Scan for the cell matching the given text and deliver its [X, Y] coordinate at center. 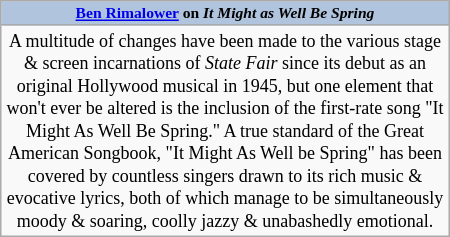
Ben Rimalower on It Might as Well Be Spring [225, 13]
